Extract the (x, y) coordinate from the center of the cell holding the provided text.  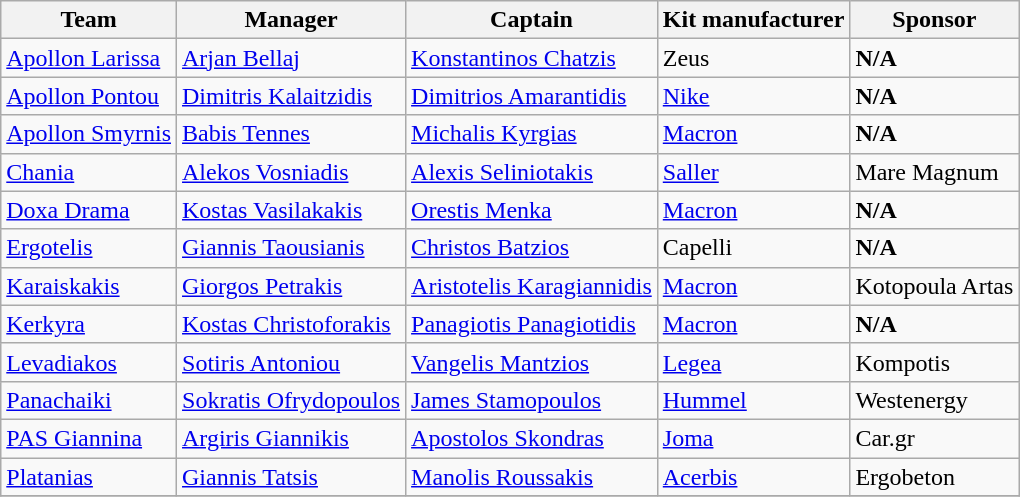
Joma (754, 438)
Giannis Tatsis (292, 477)
Christos Batzios (532, 248)
Car.gr (934, 438)
Sotiris Antoniou (292, 362)
Zeus (754, 58)
Apostolos Skondras (532, 438)
Sponsor (934, 20)
Giannis Taousianis (292, 248)
Kompotis (934, 362)
Kostas Vasilakakis (292, 210)
Panagiotis Panagiotidis (532, 324)
Hummel (754, 400)
Legea (754, 362)
Alekos Vosniadis (292, 172)
Apollon Pontou (89, 96)
Kerkyra (89, 324)
Giorgos Petrakis (292, 286)
Apollon Smyrnis (89, 134)
Apollon Larissa (89, 58)
Babis Tennes (292, 134)
Kostas Christoforakis (292, 324)
Manolis Roussakis (532, 477)
Westenergy (934, 400)
Acerbis (754, 477)
Orestis Menka (532, 210)
Captain (532, 20)
Mare Magnum (934, 172)
Michalis Kyrgias (532, 134)
Chania (89, 172)
Levadiakos (89, 362)
Ergotelis (89, 248)
Manager (292, 20)
Argiris Giannikis (292, 438)
Panachaiki (89, 400)
Karaiskakis (89, 286)
Sokratis Ofrydopoulos (292, 400)
PAS Giannina (89, 438)
Kotopoula Artas (934, 286)
Dimitris Kalaitzidis (292, 96)
Kit manufacturer (754, 20)
Vangelis Mantzios (532, 362)
Aristotelis Karagiannidis (532, 286)
Platanias (89, 477)
Doxa Drama (89, 210)
Team (89, 20)
Dimitrios Amarantidis (532, 96)
James Stamopoulos (532, 400)
Arjan Bellaj (292, 58)
Capelli (754, 248)
Alexis Seliniotakis (532, 172)
Nike (754, 96)
Saller (754, 172)
Ergobeton (934, 477)
Konstantinos Chatzis (532, 58)
